Scan for the cell matching the given text and deliver its [X, Y] coordinate at center. 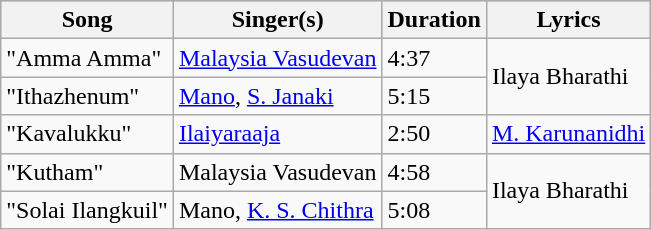
5:15 [434, 96]
Mano, S. Janaki [278, 96]
4:37 [434, 58]
Duration [434, 20]
"Ithazhenum" [88, 96]
"Solai Ilangkuil" [88, 210]
"Amma Amma" [88, 58]
"Kavalukku" [88, 134]
Mano, K. S. Chithra [278, 210]
"Kutham" [88, 172]
Lyrics [568, 20]
Song [88, 20]
M. Karunanidhi [568, 134]
5:08 [434, 210]
Ilaiyaraaja [278, 134]
4:58 [434, 172]
2:50 [434, 134]
Singer(s) [278, 20]
